Capture the cell that displays the provided text and extract its (X, Y) central coordinate. 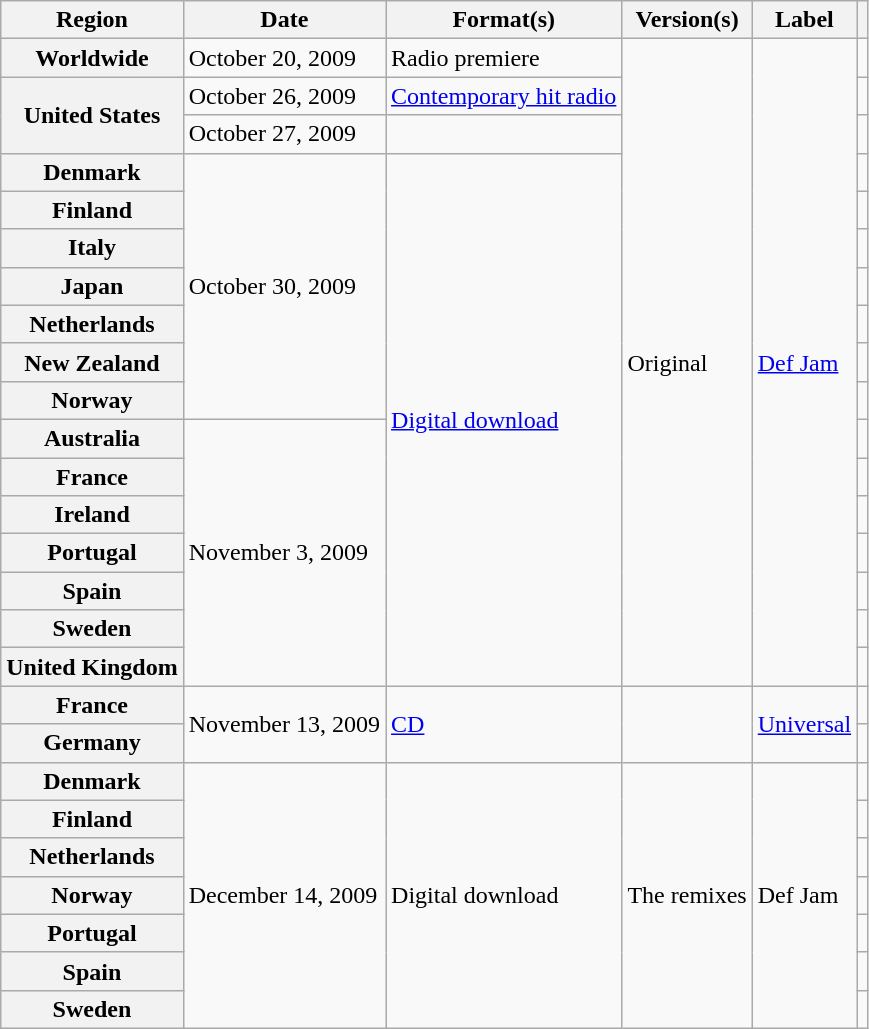
November 3, 2009 (284, 552)
Worldwide (92, 58)
Japan (92, 286)
December 14, 2009 (284, 895)
Radio premiere (504, 58)
United States (92, 115)
October 30, 2009 (284, 286)
Universal (804, 724)
The remixes (687, 895)
Original (687, 362)
United Kingdom (92, 667)
Contemporary hit radio (504, 96)
Version(s) (687, 20)
October 20, 2009 (284, 58)
Australia (92, 438)
Ireland (92, 515)
CD (504, 724)
Region (92, 20)
November 13, 2009 (284, 724)
October 26, 2009 (284, 96)
Germany (92, 743)
Italy (92, 248)
Date (284, 20)
Format(s) (504, 20)
October 27, 2009 (284, 134)
Label (804, 20)
New Zealand (92, 362)
